Identify which cell holds the provided text, then report its (X, Y) central coordinate. 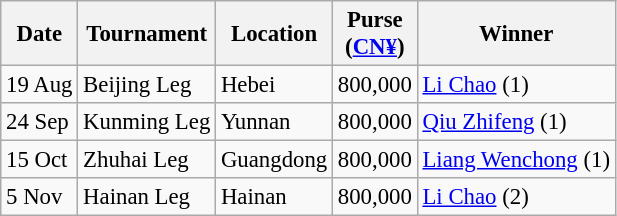
Li Chao (2) (516, 197)
24 Sep (40, 122)
5 Nov (40, 197)
15 Oct (40, 160)
Liang Wenchong (1) (516, 160)
Hainan Leg (147, 197)
Yunnan (274, 122)
Li Chao (1) (516, 85)
Winner (516, 34)
Date (40, 34)
Zhuhai Leg (147, 160)
Kunming Leg (147, 122)
Qiu Zhifeng (1) (516, 122)
Hebei (274, 85)
Purse(CN¥) (376, 34)
Beijing Leg (147, 85)
Location (274, 34)
19 Aug (40, 85)
Tournament (147, 34)
Guangdong (274, 160)
Hainan (274, 197)
